Determine the (X, Y) coordinate at the center of the cell enclosing the given text.  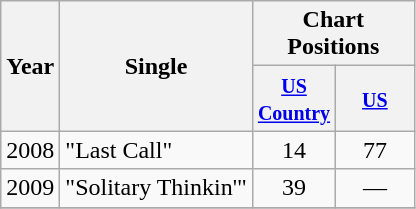
Chart Positions (333, 34)
2009 (30, 188)
"Last Call" (156, 150)
"Solitary Thinkin'" (156, 188)
39 (294, 188)
14 (294, 150)
US (376, 98)
US Country (294, 98)
2008 (30, 150)
Year (30, 66)
— (376, 188)
77 (376, 150)
Single (156, 66)
